Pinpoint the cell where the given text exists, returning its (X, Y) midpoint coordinate. 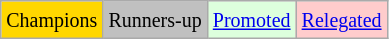
Runners-up (155, 20)
Relegated (342, 20)
Promoted (252, 20)
Champions (52, 20)
